Capture the cell that displays the provided text and extract its [x, y] central coordinate. 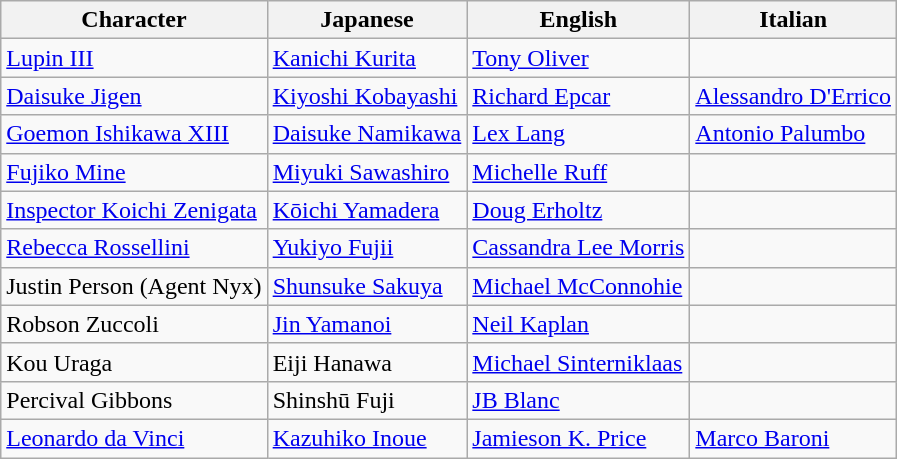
Kazuhiko Inoue [367, 438]
Marco Baroni [794, 438]
Michael McConnohie [578, 286]
Kanichi Kurita [367, 58]
English [578, 20]
Michelle Ruff [578, 172]
Neil Kaplan [578, 324]
Miyuki Sawashiro [367, 172]
Lupin III [134, 58]
Goemon Ishikawa XIII [134, 134]
Percival Gibbons [134, 400]
Lex Lang [578, 134]
Michael Sinterniklaas [578, 362]
Daisuke Jigen [134, 96]
Leonardo da Vinci [134, 438]
Eiji Hanawa [367, 362]
Kōichi Yamadera [367, 210]
Jamieson K. Price [578, 438]
Doug Erholtz [578, 210]
Fujiko Mine [134, 172]
Shunsuke Sakuya [367, 286]
Jin Yamanoi [367, 324]
JB Blanc [578, 400]
Character [134, 20]
Kou Uraga [134, 362]
Robson Zuccoli [134, 324]
Tony Oliver [578, 58]
Yukiyo Fujii [367, 248]
Antonio Palumbo [794, 134]
Shinshū Fuji [367, 400]
Inspector Koichi Zenigata [134, 210]
Richard Epcar [578, 96]
Japanese [367, 20]
Alessandro D'Errico [794, 96]
Justin Person (Agent Nyx) [134, 286]
Cassandra Lee Morris [578, 248]
Rebecca Rossellini [134, 248]
Kiyoshi Kobayashi [367, 96]
Daisuke Namikawa [367, 134]
Italian [794, 20]
